Capture the cell that displays the provided text and extract its [x, y] central coordinate. 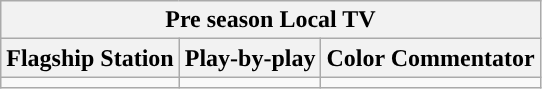
Color Commentator [430, 58]
Flagship Station [90, 58]
Pre season Local TV [270, 20]
Play-by-play [250, 58]
